Detect which cell encompasses the target text, then output its (X, Y) center coordinate. 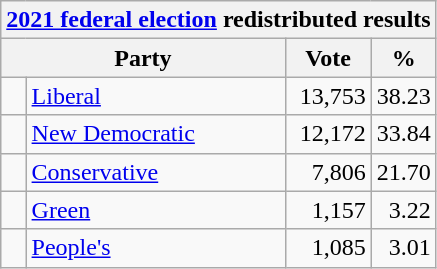
33.84 (404, 134)
21.70 (404, 172)
1,085 (328, 248)
Liberal (156, 96)
3.22 (404, 210)
7,806 (328, 172)
% (404, 58)
Vote (328, 58)
12,172 (328, 134)
3.01 (404, 248)
New Democratic (156, 134)
Conservative (156, 172)
1,157 (328, 210)
13,753 (328, 96)
38.23 (404, 96)
2021 federal election redistributed results (218, 20)
People's (156, 248)
Party (143, 58)
Green (156, 210)
